Extract the [x, y] coordinate from the center of the cell holding the provided text.  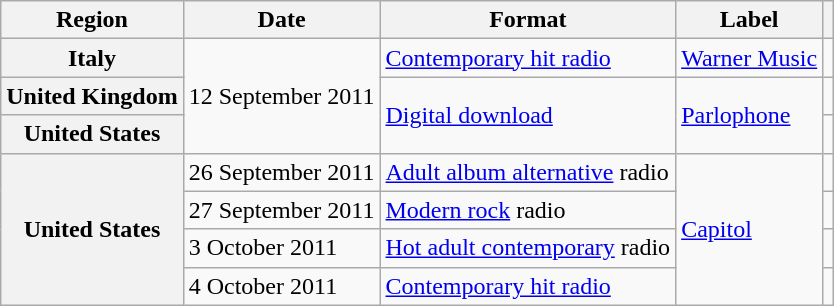
Modern rock radio [528, 210]
Digital download [528, 115]
Region [92, 20]
4 October 2011 [282, 286]
27 September 2011 [282, 210]
Parlophone [750, 115]
Label [750, 20]
Italy [92, 58]
12 September 2011 [282, 96]
Warner Music [750, 58]
26 September 2011 [282, 172]
3 October 2011 [282, 248]
Capitol [750, 229]
Hot adult contemporary radio [528, 248]
United Kingdom [92, 96]
Format [528, 20]
Date [282, 20]
Adult album alternative radio [528, 172]
